For the text-containing cell, return its midpoint in (x, y) coordinate format. 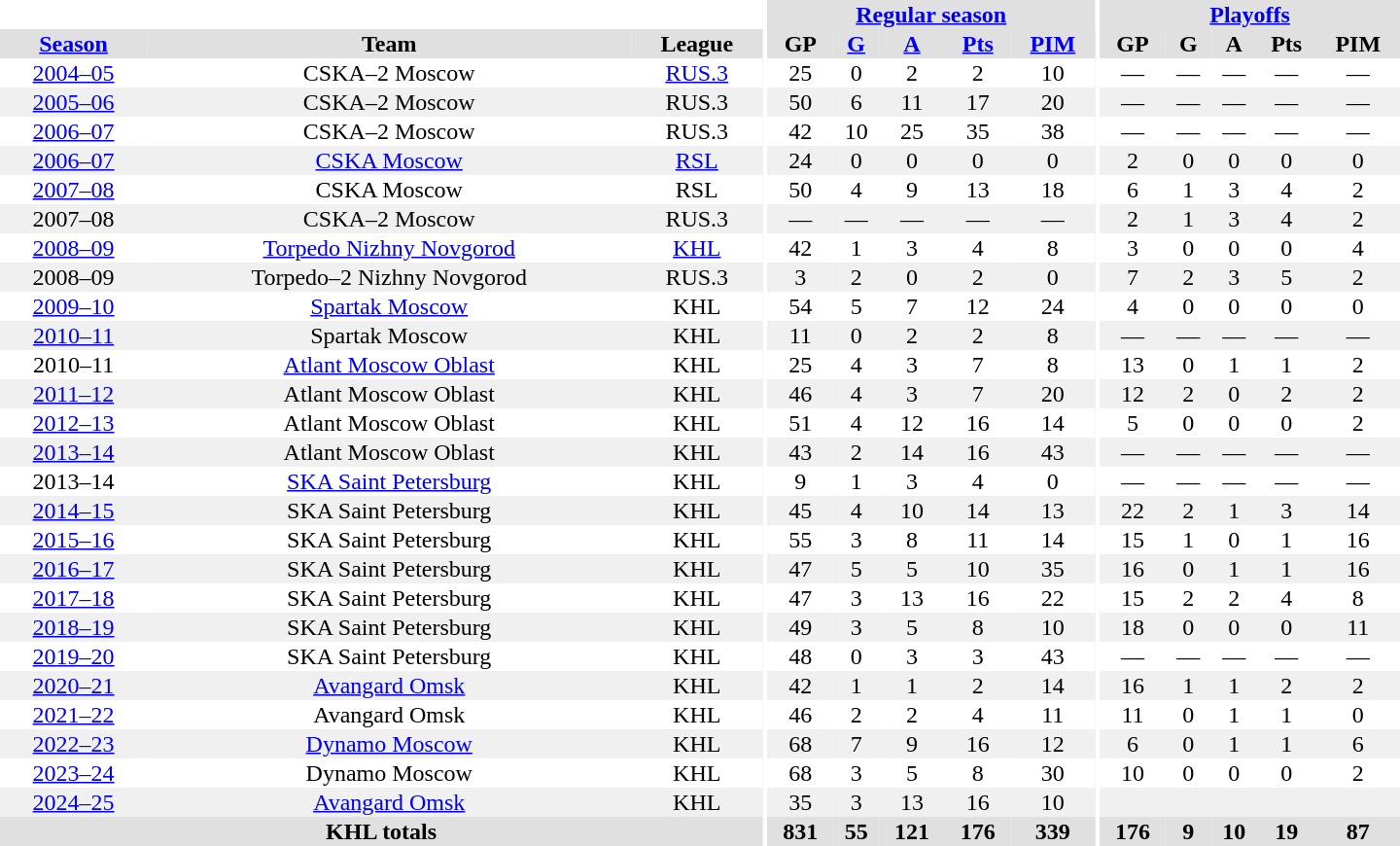
30 (1053, 773)
Torpedo–2 Nizhny Novgorod (389, 277)
2018–19 (74, 627)
2024–25 (74, 802)
45 (800, 511)
Season (74, 44)
Playoffs (1250, 15)
339 (1053, 831)
49 (800, 627)
2022–23 (74, 744)
2023–24 (74, 773)
2011–12 (74, 394)
Team (389, 44)
2021–22 (74, 715)
54 (800, 306)
17 (978, 102)
38 (1053, 131)
51 (800, 423)
2019–20 (74, 656)
2009–10 (74, 306)
KHL totals (381, 831)
2015–16 (74, 540)
2020–21 (74, 686)
Regular season (930, 15)
League (696, 44)
2004–05 (74, 73)
121 (912, 831)
2012–13 (74, 423)
831 (800, 831)
2014–15 (74, 511)
87 (1358, 831)
19 (1287, 831)
2005–06 (74, 102)
48 (800, 656)
2017–18 (74, 598)
Torpedo Nizhny Novgorod (389, 248)
2016–17 (74, 569)
